Return the (x, y) coordinate for the center point of the cell that contains the specified text.  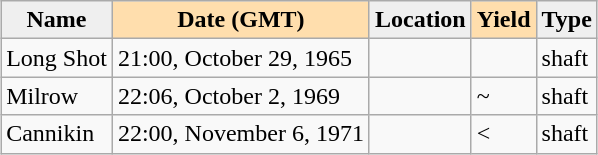
< (504, 134)
~ (504, 96)
Name (57, 20)
Milrow (57, 96)
22:00, November 6, 1971 (240, 134)
22:06, October 2, 1969 (240, 96)
Yield (504, 20)
Location (420, 20)
Date (GMT) (240, 20)
Long Shot (57, 58)
21:00, October 29, 1965 (240, 58)
Type (566, 20)
Cannikin (57, 134)
